From the cell containing the given text, extract its center point as (X, Y) coordinate. 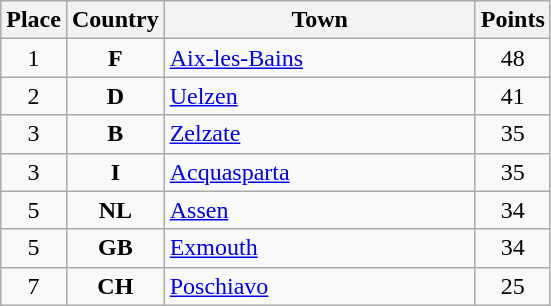
7 (34, 286)
48 (512, 58)
Place (34, 20)
B (115, 134)
NL (115, 210)
Exmouth (320, 248)
GB (115, 248)
Uelzen (320, 96)
D (115, 96)
2 (34, 96)
F (115, 58)
25 (512, 286)
41 (512, 96)
Zelzate (320, 134)
Aix-les-Bains (320, 58)
CH (115, 286)
Poschiavo (320, 286)
Town (320, 20)
I (115, 172)
Country (115, 20)
Assen (320, 210)
Acquasparta (320, 172)
Points (512, 20)
1 (34, 58)
